Capture the cell that displays the provided text and extract its (X, Y) central coordinate. 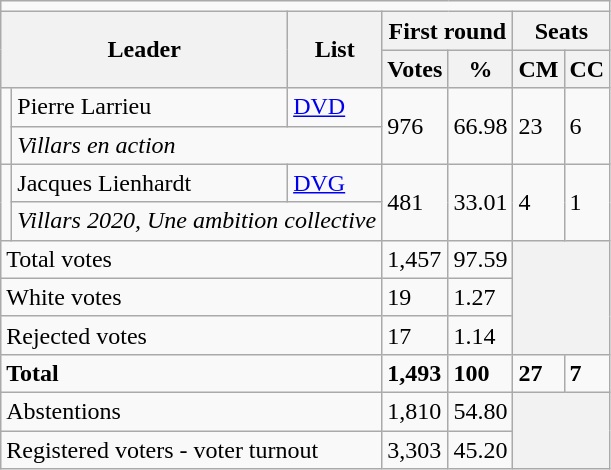
CM (538, 69)
DVD (335, 107)
27 (538, 373)
7 (587, 373)
Total votes (192, 259)
19 (415, 297)
Jacques Lienhardt (150, 183)
First round (448, 31)
1,493 (415, 373)
Leader (144, 50)
45.20 (480, 449)
Pierre Larrieu (150, 107)
Abstentions (192, 411)
Total (192, 373)
Villars 2020, Une ambition collective (197, 221)
DVG (335, 183)
1.14 (480, 335)
Votes (415, 69)
Registered voters - voter turnout (192, 449)
Villars en action (197, 145)
976 (415, 126)
17 (415, 335)
23 (538, 126)
66.98 (480, 126)
481 (415, 202)
6 (587, 126)
CC (587, 69)
33.01 (480, 202)
Rejected votes (192, 335)
1 (587, 202)
54.80 (480, 411)
1,810 (415, 411)
List (335, 50)
% (480, 69)
1.27 (480, 297)
100 (480, 373)
Seats (562, 31)
1,457 (415, 259)
4 (538, 202)
97.59 (480, 259)
White votes (192, 297)
3,303 (415, 449)
